Identify which cell holds the provided text, then report its [x, y] central coordinate. 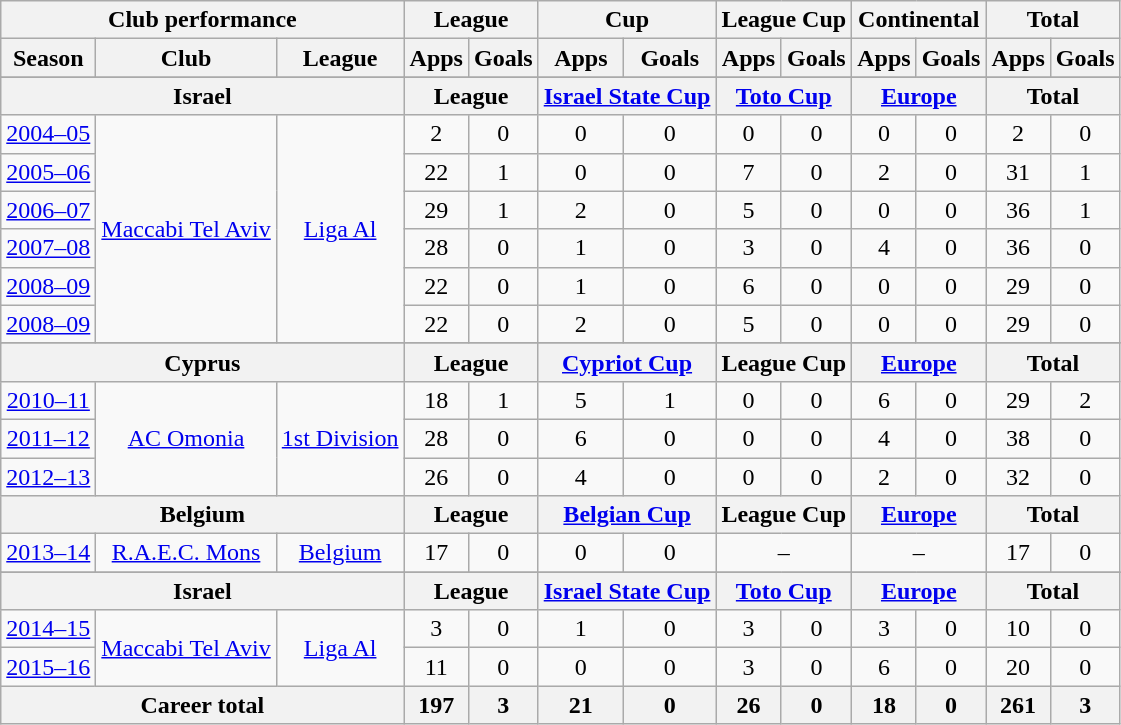
2006–07 [48, 210]
2010–11 [48, 400]
Continental [919, 20]
Belgian Cup [627, 515]
2013–14 [48, 553]
2012–13 [48, 477]
261 [1018, 705]
38 [1018, 438]
Cup [627, 20]
Club performance [202, 20]
R.A.E.C. Mons [186, 553]
21 [580, 705]
Cypriot Cup [627, 362]
31 [1018, 172]
11 [436, 667]
Season [48, 58]
2004–05 [48, 134]
2005–06 [48, 172]
Cyprus [202, 362]
1st Division [340, 438]
197 [436, 705]
2014–15 [48, 629]
2015–16 [48, 667]
2011–12 [48, 438]
32 [1018, 477]
Club [186, 58]
2007–08 [48, 248]
Career total [202, 705]
7 [748, 172]
20 [1018, 667]
AC Omonia [186, 438]
10 [1018, 629]
